Return [X, Y] of the center of cell containing provided text 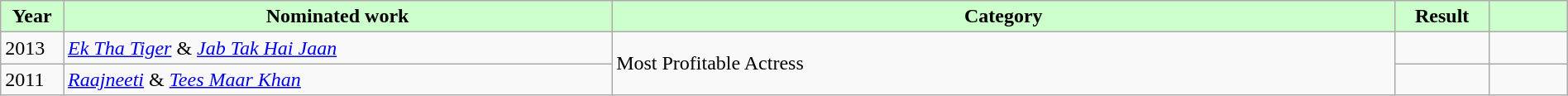
Result [1442, 17]
2013 [32, 48]
Year [32, 17]
Most Profitable Actress [1004, 64]
Nominated work [337, 17]
Category [1004, 17]
Ek Tha Tiger & Jab Tak Hai Jaan [337, 48]
Raajneeti & Tees Maar Khan [337, 79]
2011 [32, 79]
